Pinpoint the cell where the given text exists, returning its [x, y] midpoint coordinate. 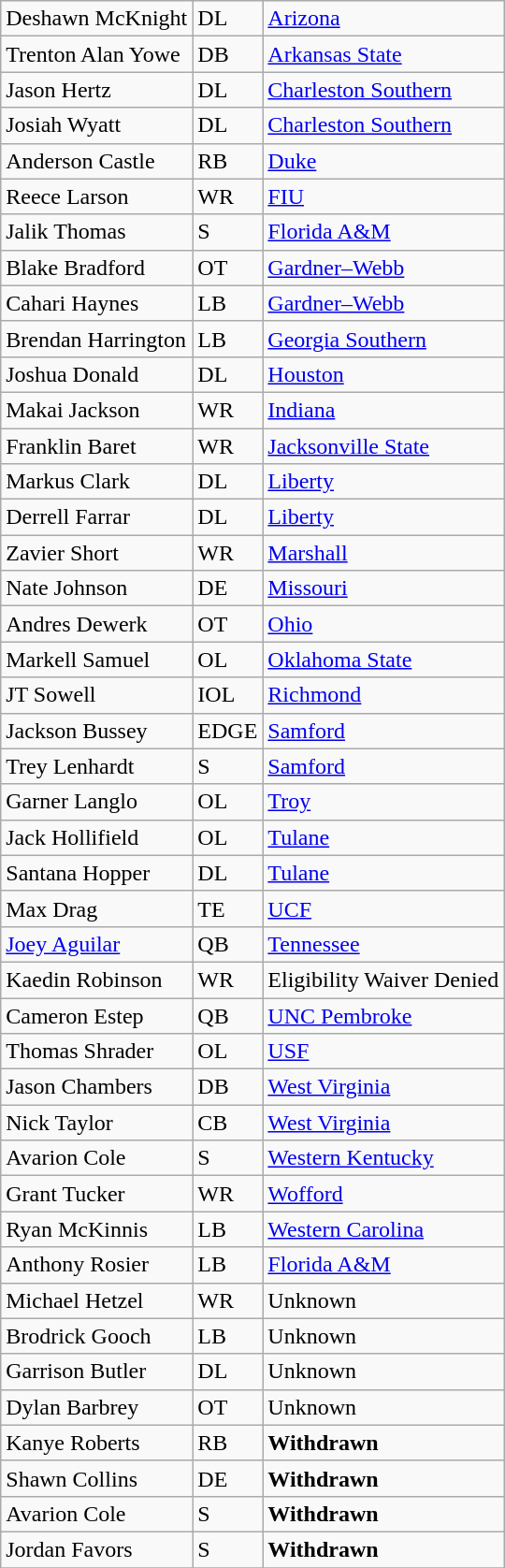
Ryan McKinnis [97, 1229]
Anthony Rosier [97, 1265]
Troy [383, 802]
Joshua Donald [97, 374]
Western Kentucky [383, 1158]
Trenton Alan Yowe [97, 54]
Deshawn McKnight [97, 19]
JT Sowell [97, 695]
Markell Samuel [97, 660]
Jordan Favors [97, 1549]
TE [228, 908]
Josiah Wyatt [97, 125]
Max Drag [97, 908]
Indiana [383, 410]
Jalik Thomas [97, 232]
Ohio [383, 624]
Grant Tucker [97, 1194]
Michael Hetzel [97, 1300]
Eligibility Waiver Denied [383, 980]
CB [228, 1123]
Oklahoma State [383, 660]
Anderson Castle [97, 161]
Brendan Harrington [97, 339]
Nick Taylor [97, 1123]
UCF [383, 908]
FIU [383, 196]
Richmond [383, 695]
Dylan Barbrey [97, 1407]
Santana Hopper [97, 873]
Derrell Farrar [97, 517]
Nate Johnson [97, 588]
Kanye Roberts [97, 1443]
Jacksonville State [383, 446]
IOL [228, 695]
Jason Chambers [97, 1087]
Wofford [383, 1194]
Brodrick Gooch [97, 1336]
Missouri [383, 588]
Marshall [383, 553]
Markus Clark [97, 482]
Tennessee [383, 944]
Arkansas State [383, 54]
Makai Jackson [97, 410]
Trey Lenhardt [97, 766]
Jason Hertz [97, 90]
Cameron Estep [97, 1015]
Kaedin Robinson [97, 980]
Blake Bradford [97, 268]
UNC Pembroke [383, 1015]
Jackson Bussey [97, 731]
Western Carolina [383, 1229]
Arizona [383, 19]
Houston [383, 374]
Zavier Short [97, 553]
Reece Larson [97, 196]
Andres Dewerk [97, 624]
Georgia Southern [383, 339]
Garrison Butler [97, 1372]
EDGE [228, 731]
USF [383, 1052]
Franklin Baret [97, 446]
Cahari Haynes [97, 303]
Garner Langlo [97, 802]
Thomas Shrader [97, 1052]
Jack Hollifield [97, 837]
Duke [383, 161]
Shawn Collins [97, 1478]
Joey Aguilar [97, 944]
